Scan for the cell matching the given text and deliver its (x, y) coordinate at center. 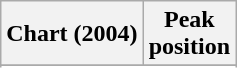
Peak position (189, 34)
Chart (2004) (72, 34)
